Return (x, y) of the center of cell containing provided text 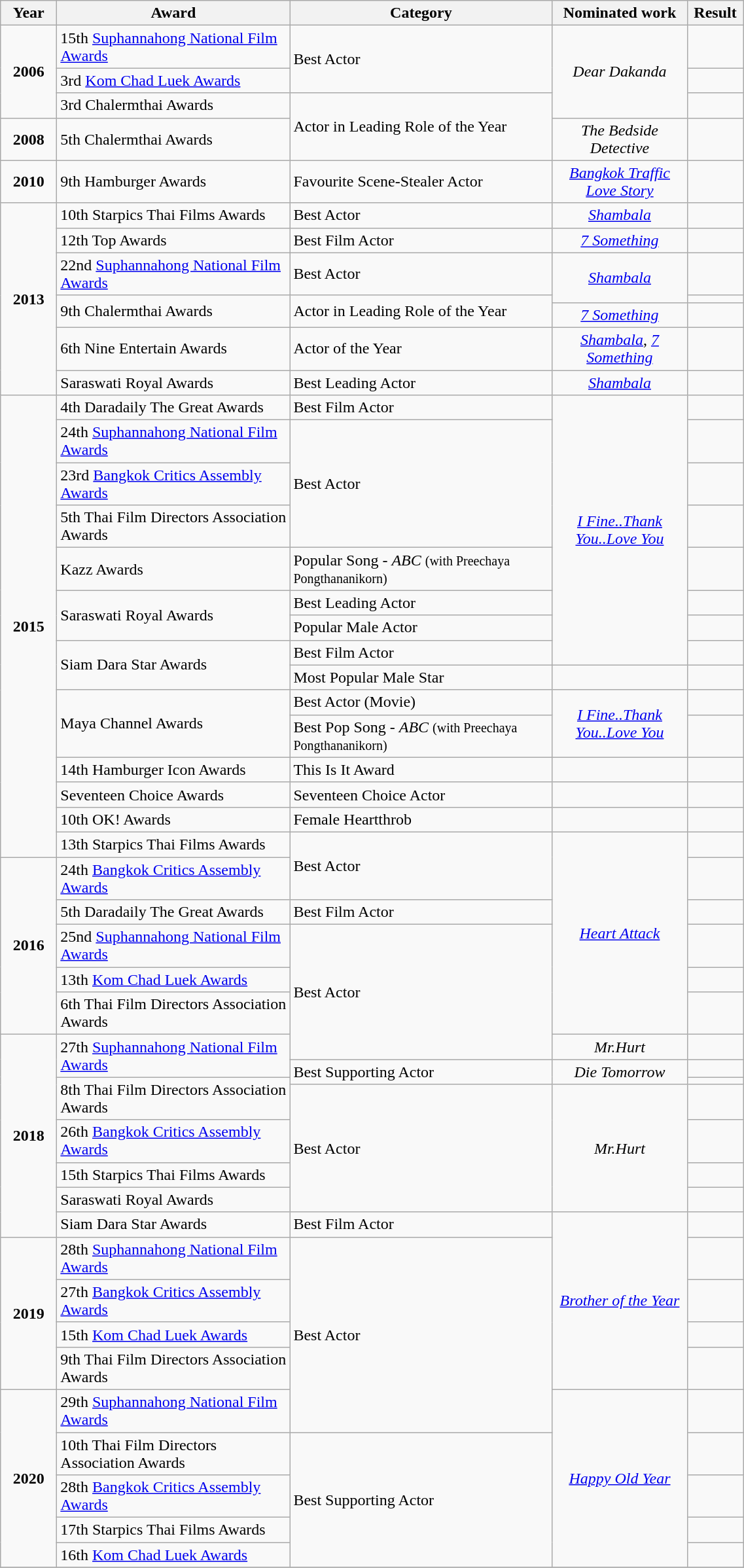
Popular Male Actor (421, 628)
5th Daradaily The Great Awards (173, 912)
23rd Bangkok Critics Assembly Awards (173, 484)
Favourite Scene-Stealer Actor (421, 182)
3rd Chalermthai Awards (173, 105)
Kazz Awards (173, 569)
15th Kom Chad Luek Awards (173, 1334)
2010 (29, 182)
2019 (29, 1313)
Dear Dakanda (620, 72)
2018 (29, 1136)
15th Starpics Thai Films Awards (173, 1175)
Seventeen Choice Actor (421, 794)
This Is It Award (421, 770)
Bangkok Traffic Love Story (620, 182)
10th Starpics Thai Films Awards (173, 215)
6th Thai Film Directors Association Awards (173, 1013)
16th Kom Chad Luek Awards (173, 1555)
Popular Song - ABC (with Preechaya Pongthananikorn) (421, 569)
14th Hamburger Icon Awards (173, 770)
26th Bangkok Critics Assembly Awards (173, 1141)
Nominated work (620, 13)
Happy Old Year (620, 1478)
Heart Attack (620, 933)
8th Thai Film Directors Association Awards (173, 1098)
24th Suphannahong National Film Awards (173, 441)
9th Hamburger Awards (173, 182)
24th Bangkok Critics Assembly Awards (173, 878)
28th Suphannahong National Film Awards (173, 1258)
Best Pop Song - ABC (with Preechaya Pongthananikorn) (421, 736)
Award (173, 13)
Actor of the Year (421, 348)
10th OK! Awards (173, 819)
3rd Kom Chad Luek Awards (173, 80)
2013 (29, 298)
17th Starpics Thai Films Awards (173, 1530)
2016 (29, 946)
Seventeen Choice Awards (173, 794)
6th Nine Entertain Awards (173, 348)
12th Top Awards (173, 240)
5th Chalermthai Awards (173, 139)
2006 (29, 72)
The Bedside Detective (620, 139)
22nd Suphannahong National Film Awards (173, 274)
2008 (29, 139)
Result (715, 13)
13th Starpics Thai Films Awards (173, 844)
Brother of the Year (620, 1301)
13th Kom Chad Luek Awards (173, 980)
28th Bangkok Critics Assembly Awards (173, 1496)
27th Bangkok Critics Assembly Awards (173, 1301)
Female Heartthrob (421, 819)
9th Chalermthai Awards (173, 312)
Die Tomorrow (620, 1072)
27th Suphannahong National Film Awards (173, 1056)
Category (421, 13)
5th Thai Film Directors Association Awards (173, 526)
2020 (29, 1478)
Year (29, 13)
Best Actor (Movie) (421, 702)
Most Popular Male Star (421, 677)
15th Suphannahong National Film Awards (173, 47)
4th Daradaily The Great Awards (173, 408)
Shambala, 7 Something (620, 348)
2015 (29, 626)
Maya Channel Awards (173, 724)
25nd Suphannahong National Film Awards (173, 946)
9th Thai Film Directors Association Awards (173, 1368)
10th Thai Film Directors Association Awards (173, 1453)
29th Suphannahong National Film Awards (173, 1411)
